Output the [X, Y] coordinate of the center of the cell containing the given text.  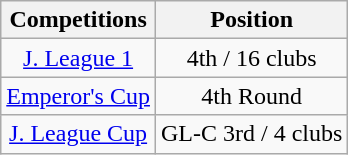
Position [251, 20]
J. League 1 [78, 58]
4th Round [251, 96]
J. League Cup [78, 134]
Emperor's Cup [78, 96]
4th / 16 clubs [251, 58]
GL-C 3rd / 4 clubs [251, 134]
Competitions [78, 20]
